Scan for the cell matching the given text and deliver its (X, Y) coordinate at center. 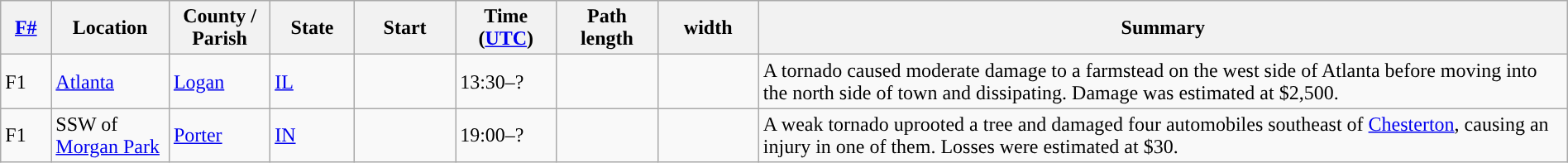
Logan (219, 81)
Time (UTC) (506, 28)
Start (404, 28)
width (708, 28)
County / Parish (219, 28)
F# (26, 28)
Atlanta (111, 81)
IN (313, 136)
SSW of Morgan Park (111, 136)
Path length (607, 28)
13:30–? (506, 81)
Summary (1163, 28)
IL (313, 81)
State (313, 28)
Porter (219, 136)
Location (111, 28)
A weak tornado uprooted a tree and damaged four automobiles southeast of Chesterton, causing an injury in one of them. Losses were estimated at $30. (1163, 136)
19:00–? (506, 136)
